Return the (X, Y) coordinate for the center point of the cell that contains the specified text.  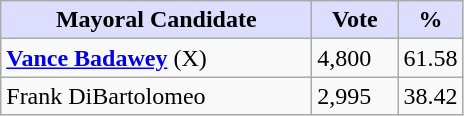
61.58 (430, 58)
2,995 (355, 96)
Mayoral Candidate (156, 20)
38.42 (430, 96)
Vance Badawey (X) (156, 58)
4,800 (355, 58)
% (430, 20)
Vote (355, 20)
Frank DiBartolomeo (156, 96)
